Capture the cell that displays the provided text and extract its (x, y) central coordinate. 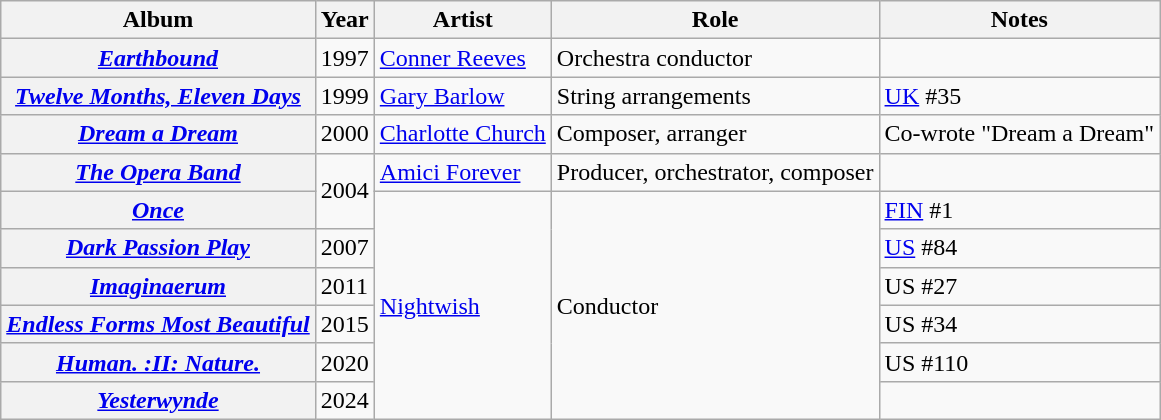
US #84 (1020, 248)
Nightwish (462, 305)
Dark Passion Play (158, 248)
Co-wrote "Dream a Dream" (1020, 134)
Earthbound (158, 58)
Endless Forms Most Beautiful (158, 324)
Gary Barlow (462, 96)
FIN #1 (1020, 210)
Composer, arranger (715, 134)
Charlotte Church (462, 134)
Producer, orchestrator, composer (715, 172)
Conductor (715, 305)
2007 (344, 248)
2004 (344, 191)
2000 (344, 134)
Album (158, 20)
2024 (344, 400)
Orchestra conductor (715, 58)
Artist (462, 20)
Amici Forever (462, 172)
US #34 (1020, 324)
Dream a Dream (158, 134)
The Opera Band (158, 172)
2011 (344, 286)
Yesterwynde (158, 400)
Once (158, 210)
1997 (344, 58)
Role (715, 20)
US #110 (1020, 362)
Twelve Months, Eleven Days (158, 96)
US #27 (1020, 286)
2020 (344, 362)
Year (344, 20)
2015 (344, 324)
Conner Reeves (462, 58)
String arrangements (715, 96)
UK #35 (1020, 96)
Notes (1020, 20)
Imaginaerum (158, 286)
1999 (344, 96)
Human. :II: Nature. (158, 362)
